Provide the [X, Y] coordinate of the cell's center where the given text is located.  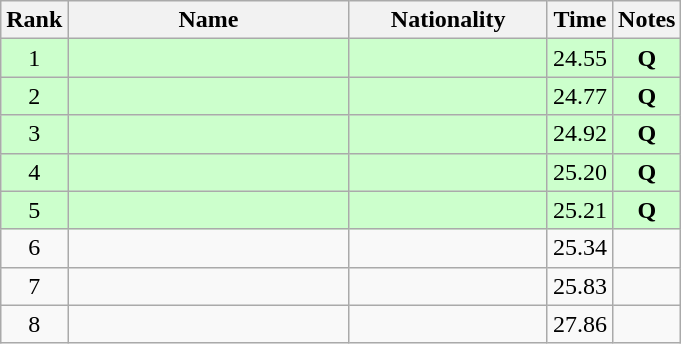
27.86 [580, 324]
Nationality [448, 20]
2 [34, 96]
25.83 [580, 286]
25.34 [580, 248]
8 [34, 324]
6 [34, 248]
Name [208, 20]
7 [34, 286]
24.92 [580, 134]
4 [34, 172]
5 [34, 210]
Time [580, 20]
Notes [647, 20]
25.21 [580, 210]
24.55 [580, 58]
1 [34, 58]
3 [34, 134]
25.20 [580, 172]
Rank [34, 20]
24.77 [580, 96]
